Output the [X, Y] coordinate of the center of the cell containing the given text.  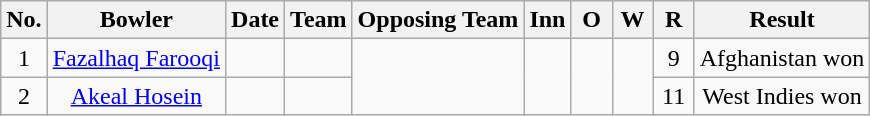
1 [24, 58]
Opposing Team [438, 20]
Result [782, 20]
Akeal Hosein [136, 96]
Inn [548, 20]
9 [674, 58]
11 [674, 96]
W [632, 20]
No. [24, 20]
West Indies won [782, 96]
Date [256, 20]
R [674, 20]
Bowler [136, 20]
Fazalhaq Farooqi [136, 58]
Afghanistan won [782, 58]
2 [24, 96]
Team [319, 20]
O [592, 20]
